Extract the [X, Y] coordinate from the center of the cell holding the provided text.  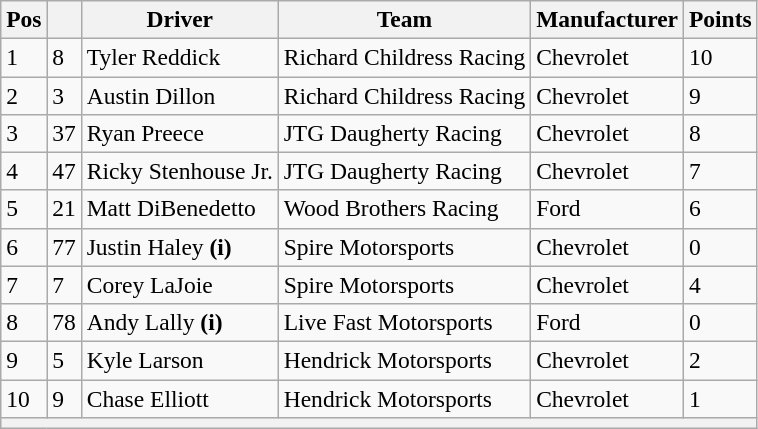
Andy Lally (i) [180, 322]
Pos [24, 19]
Matt DiBenedetto [180, 209]
Live Fast Motorsports [404, 322]
Team [404, 19]
Driver [180, 19]
37 [64, 133]
Tyler Reddick [180, 57]
Austin Dillon [180, 95]
47 [64, 171]
Points [720, 19]
Ryan Preece [180, 133]
Kyle Larson [180, 360]
Chase Elliott [180, 398]
21 [64, 209]
Corey LaJoie [180, 285]
78 [64, 322]
Ricky Stenhouse Jr. [180, 171]
77 [64, 247]
Justin Haley (i) [180, 247]
Manufacturer [608, 19]
Wood Brothers Racing [404, 209]
